For the text-containing cell, return its midpoint in [x, y] coordinate format. 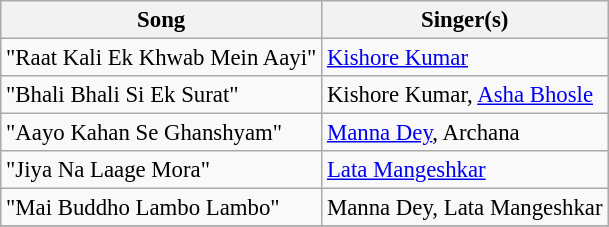
Song [162, 20]
"Raat Kali Ek Khwab Mein Aayi" [162, 58]
Kishore Kumar, Asha Bhosle [465, 95]
"Jiya Na Laage Mora" [162, 170]
"Bhali Bhali Si Ek Surat" [162, 95]
Manna Dey, Archana [465, 133]
Manna Dey, Lata Mangeshkar [465, 208]
"Mai Buddho Lambo Lambo" [162, 208]
Kishore Kumar [465, 58]
Singer(s) [465, 20]
Lata Mangeshkar [465, 170]
"Aayo Kahan Se Ghanshyam" [162, 133]
